Output the [x, y] coordinate of the center of the cell containing the given text.  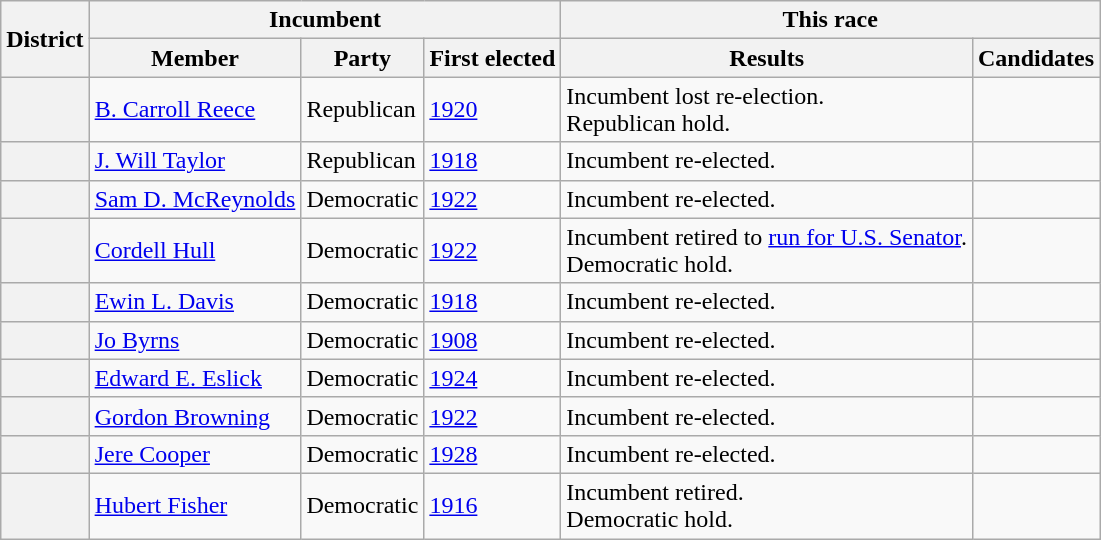
Incumbent retired to run for U.S. Senator.Democratic hold. [767, 250]
Incumbent retired.Democratic hold. [767, 506]
Jo Byrns [195, 340]
Incumbent lost re-election.Republican hold. [767, 110]
Candidates [1036, 58]
First elected [492, 58]
Hubert Fisher [195, 506]
B. Carroll Reece [195, 110]
J. Will Taylor [195, 161]
1928 [492, 454]
Incumbent [325, 20]
Results [767, 58]
Ewin L. Davis [195, 302]
Sam D. McReynolds [195, 199]
1916 [492, 506]
Party [362, 58]
Cordell Hull [195, 250]
Member [195, 58]
1920 [492, 110]
Edward E. Eslick [195, 378]
This race [830, 20]
Gordon Browning [195, 416]
1924 [492, 378]
District [45, 39]
1908 [492, 340]
Jere Cooper [195, 454]
